Output the (x, y) coordinate of the center of the cell containing the given text.  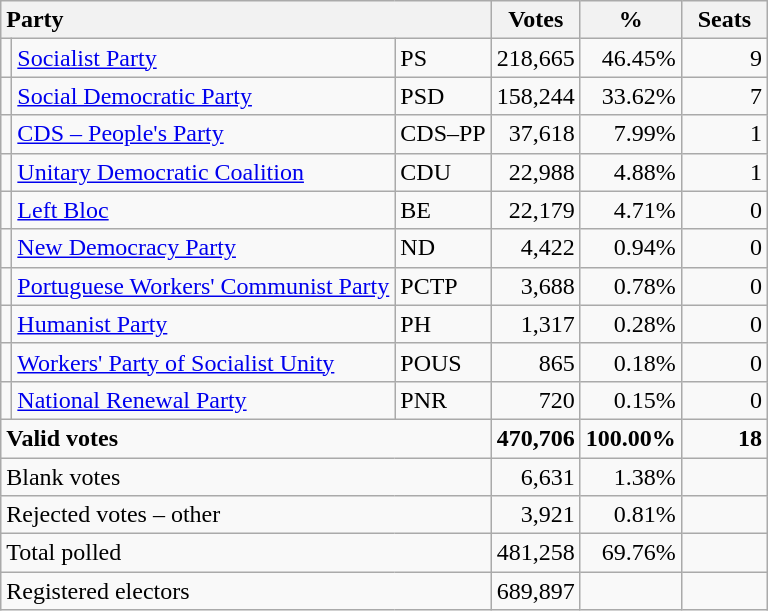
9 (724, 58)
POUS (443, 362)
Workers' Party of Socialist Unity (204, 362)
Left Bloc (204, 210)
7.99% (630, 134)
Humanist Party (204, 324)
PCTP (443, 286)
PNR (443, 400)
0.18% (630, 362)
0.15% (630, 400)
7 (724, 96)
CDS–PP (443, 134)
18 (724, 438)
100.00% (630, 438)
865 (536, 362)
National Renewal Party (204, 400)
0.94% (630, 248)
Votes (536, 20)
Total polled (246, 553)
% (630, 20)
33.62% (630, 96)
Seats (724, 20)
218,665 (536, 58)
CDU (443, 172)
CDS – People's Party (204, 134)
New Democracy Party (204, 248)
46.45% (630, 58)
Social Democratic Party (204, 96)
0.28% (630, 324)
22,179 (536, 210)
1,317 (536, 324)
4.71% (630, 210)
3,921 (536, 515)
PSD (443, 96)
ND (443, 248)
1.38% (630, 477)
PS (443, 58)
Valid votes (246, 438)
Party (246, 20)
0.81% (630, 515)
720 (536, 400)
481,258 (536, 553)
Registered electors (246, 591)
Rejected votes – other (246, 515)
4,422 (536, 248)
158,244 (536, 96)
69.76% (630, 553)
0.78% (630, 286)
PH (443, 324)
689,897 (536, 591)
6,631 (536, 477)
3,688 (536, 286)
Unitary Democratic Coalition (204, 172)
37,618 (536, 134)
470,706 (536, 438)
4.88% (630, 172)
BE (443, 210)
22,988 (536, 172)
Portuguese Workers' Communist Party (204, 286)
Socialist Party (204, 58)
Blank votes (246, 477)
